For the text-containing cell, return its midpoint in [x, y] coordinate format. 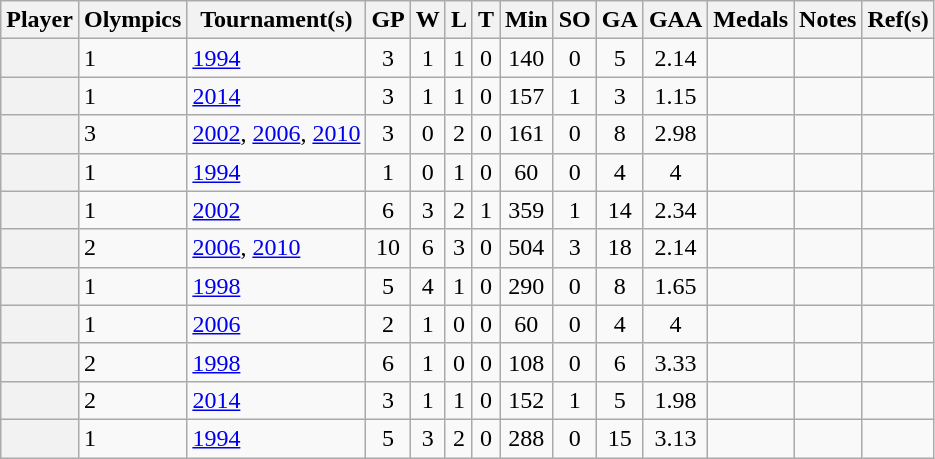
2.34 [675, 210]
Notes [828, 20]
288 [527, 438]
Ref(s) [898, 20]
GAA [675, 20]
2006, 2010 [276, 248]
157 [527, 96]
Medals [751, 20]
2.98 [675, 134]
W [428, 20]
2002 [276, 210]
SO [574, 20]
Player [40, 20]
Olympics [132, 20]
3.13 [675, 438]
Tournament(s) [276, 20]
161 [527, 134]
140 [527, 58]
15 [620, 438]
290 [527, 286]
14 [620, 210]
1.98 [675, 400]
1.15 [675, 96]
GA [620, 20]
2002, 2006, 2010 [276, 134]
359 [527, 210]
18 [620, 248]
108 [527, 362]
10 [388, 248]
3.33 [675, 362]
L [458, 20]
Min [527, 20]
1.65 [675, 286]
152 [527, 400]
GP [388, 20]
T [486, 20]
2006 [276, 324]
504 [527, 248]
